Locate the cell with the specified text and output its [x, y] center coordinate. 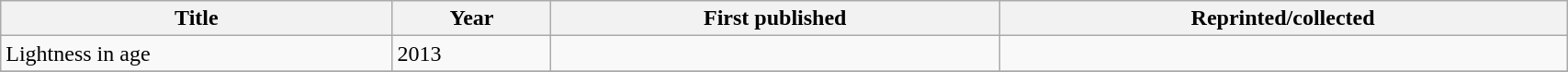
Title [197, 18]
Lightness in age [197, 54]
2013 [472, 54]
Reprinted/collected [1283, 18]
First published [775, 18]
Year [472, 18]
